Pinpoint the cell where the given text exists, returning its (x, y) midpoint coordinate. 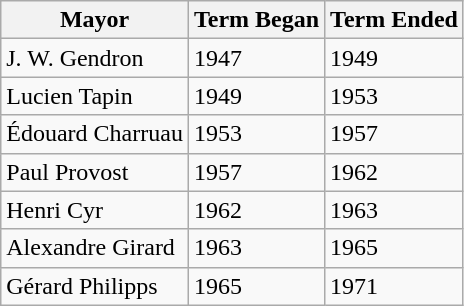
Édouard Charruau (95, 134)
Mayor (95, 20)
Paul Provost (95, 172)
Gérard Philipps (95, 286)
Alexandre Girard (95, 248)
Henri Cyr (95, 210)
Lucien Tapin (95, 96)
J. W. Gendron (95, 58)
1947 (256, 58)
1971 (394, 286)
Term Began (256, 20)
Term Ended (394, 20)
